Extract the (x, y) coordinate from the center of the cell holding the provided text.  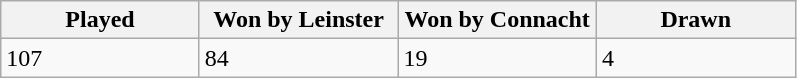
19 (498, 58)
Played (100, 20)
Won by Connacht (498, 20)
Won by Leinster (298, 20)
Drawn (696, 20)
4 (696, 58)
107 (100, 58)
84 (298, 58)
